Locate the cell with the specified text and output its (X, Y) center coordinate. 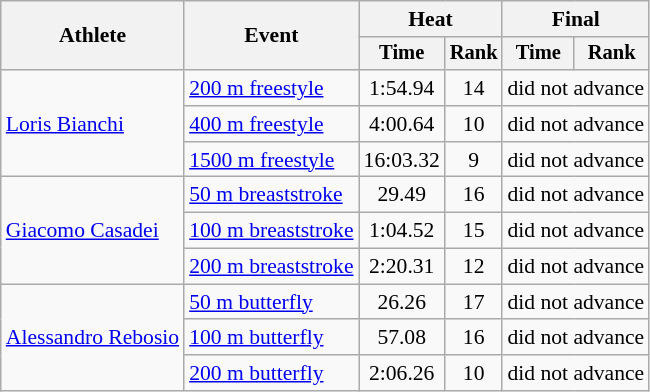
Final (576, 19)
17 (474, 302)
12 (474, 267)
400 m freestyle (271, 124)
9 (474, 160)
1:54.94 (402, 88)
200 m freestyle (271, 88)
Loris Bianchi (92, 124)
1500 m freestyle (271, 160)
15 (474, 231)
2:06.26 (402, 373)
200 m breaststroke (271, 267)
26.26 (402, 302)
Heat (431, 19)
57.08 (402, 338)
16:03.32 (402, 160)
4:00.64 (402, 124)
100 m breaststroke (271, 231)
50 m butterfly (271, 302)
Giacomo Casadei (92, 230)
50 m breaststroke (271, 195)
1:04.52 (402, 231)
Athlete (92, 36)
29.49 (402, 195)
14 (474, 88)
Event (271, 36)
200 m butterfly (271, 373)
Alessandro Rebosio (92, 338)
100 m butterfly (271, 338)
2:20.31 (402, 267)
